Pinpoint the cell where the given text exists, returning its (x, y) midpoint coordinate. 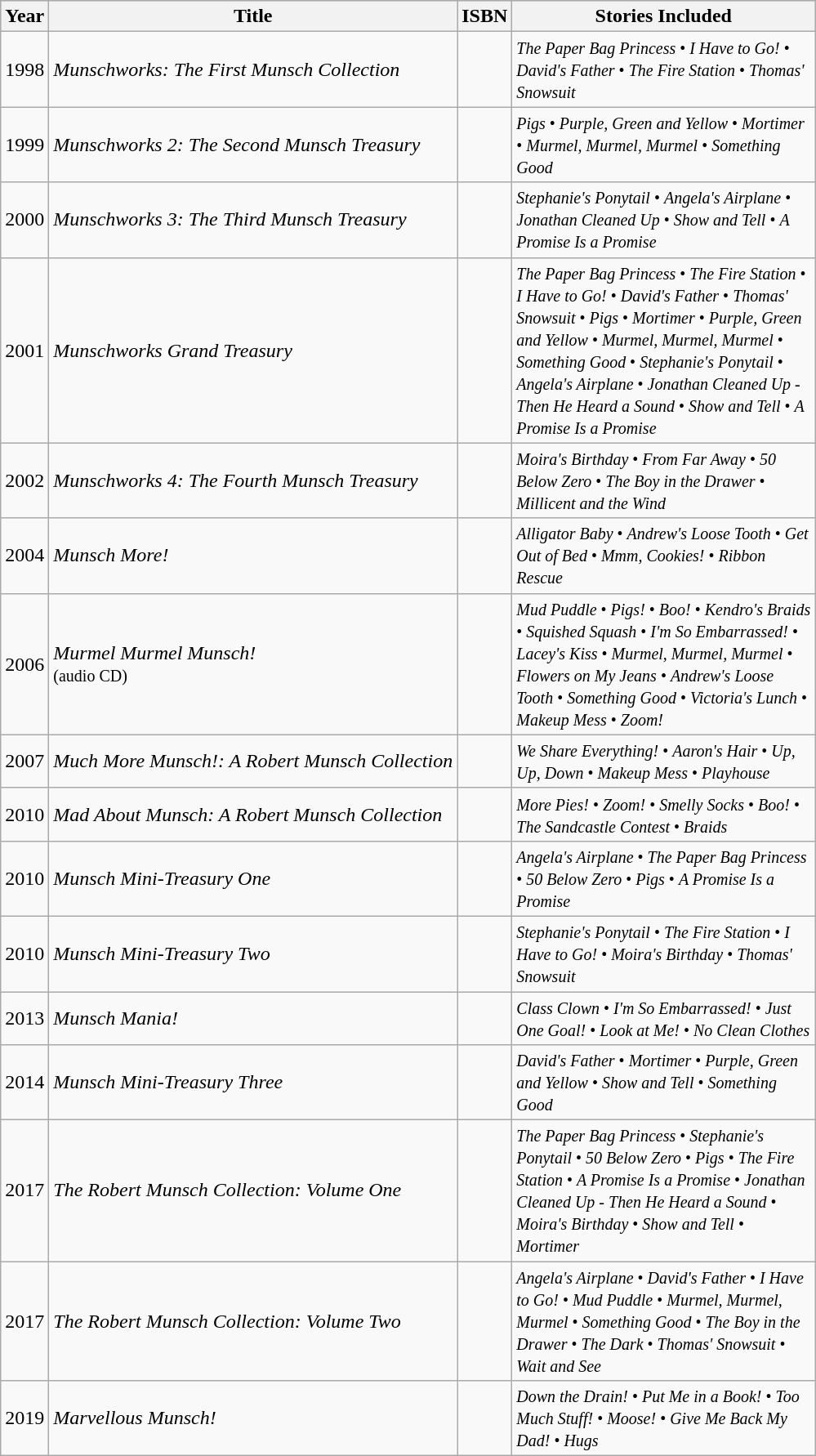
Class Clown • I'm So Embarrassed! • Just One Goal! • Look at Me! • No Clean Clothes (663, 1018)
2004 (25, 556)
2001 (25, 350)
Stephanie's Ponytail • The Fire Station • I Have to Go! • Moira's Birthday • Thomas' Snowsuit (663, 954)
Murmel Murmel Munsch!(audio CD) (253, 663)
Stephanie's Ponytail • Angela's Airplane • Jonathan Cleaned Up • Show and Tell • A Promise Is a Promise (663, 220)
2013 (25, 1018)
David's Father • Mortimer • Purple, Green and Yellow • Show and Tell • Something Good (663, 1083)
The Paper Bag Princess • I Have to Go! • David's Father • The Fire Station • Thomas' Snowsuit (663, 69)
Munschworks Grand Treasury (253, 350)
1999 (25, 145)
Year (25, 16)
Munsch Mini-Treasury Three (253, 1083)
Munsch More! (253, 556)
Munschworks 3: The Third Munsch Treasury (253, 220)
2006 (25, 663)
2014 (25, 1083)
Mad About Munsch: A Robert Munsch Collection (253, 814)
The Robert Munsch Collection: Volume Two (253, 1321)
Munsch Mini-Treasury One (253, 878)
2002 (25, 480)
Down the Drain! • Put Me in a Book! • Too Much Stuff! • Moose! • Give Me Back My Dad! • Hugs (663, 1418)
Marvellous Munsch! (253, 1418)
Munschworks: The First Munsch Collection (253, 69)
Munschworks 2: The Second Munsch Treasury (253, 145)
Stories Included (663, 16)
Munsch Mini-Treasury Two (253, 954)
2007 (25, 761)
Much More Munsch!: A Robert Munsch Collection (253, 761)
More Pies! • Zoom! • Smelly Socks • Boo! • The Sandcastle Contest • Braids (663, 814)
The Robert Munsch Collection: Volume One (253, 1191)
2019 (25, 1418)
Title (253, 16)
Pigs • Purple, Green and Yellow • Mortimer • Murmel, Murmel, Murmel • Something Good (663, 145)
Alligator Baby • Andrew's Loose Tooth • Get Out of Bed • Mmm, Cookies! • Ribbon Rescue (663, 556)
Munschworks 4: The Fourth Munsch Treasury (253, 480)
ISBN (485, 16)
1998 (25, 69)
We Share Everything! • Aaron's Hair • Up, Up, Down • Makeup Mess • Playhouse (663, 761)
Munsch Mania! (253, 1018)
2000 (25, 220)
Angela's Airplane • The Paper Bag Princess • 50 Below Zero • Pigs • A Promise Is a Promise (663, 878)
Moira's Birthday • From Far Away • 50 Below Zero • The Boy in the Drawer • Millicent and the Wind (663, 480)
